Detect which cell encompasses the target text, then output its [x, y] center coordinate. 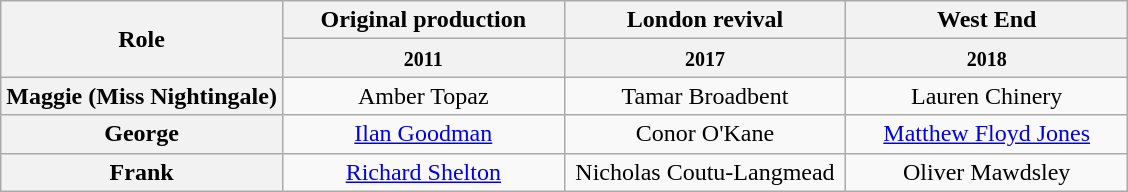
Role [142, 39]
West End [987, 20]
Tamar Broadbent [705, 96]
Amber Topaz [423, 96]
Maggie (Miss Nightingale) [142, 96]
Richard Shelton [423, 172]
Nicholas Coutu-Langmead [705, 172]
Lauren Chinery [987, 96]
London revival [705, 20]
Matthew Floyd Jones [987, 134]
Conor O'Kane [705, 134]
Original production [423, 20]
George [142, 134]
2018 [987, 58]
Oliver Mawdsley [987, 172]
Ilan Goodman [423, 134]
2011 [423, 58]
2017 [705, 58]
Frank [142, 172]
